Determine the (x, y) coordinate at the center of the cell enclosing the given text.  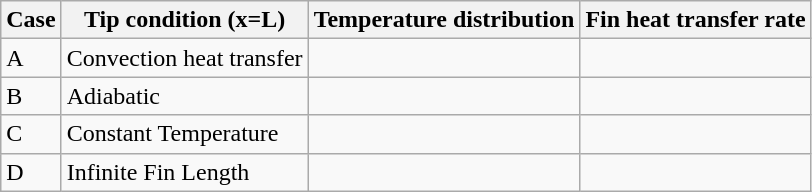
B (31, 96)
Case (31, 20)
D (31, 172)
C (31, 134)
A (31, 58)
Adiabatic (184, 96)
Fin heat transfer rate (696, 20)
Constant Temperature (184, 134)
Convection heat transfer (184, 58)
Tip condition (x=L) (184, 20)
Infinite Fin Length (184, 172)
Temperature distribution (444, 20)
